Identify which cell holds the provided text, then report its [X, Y] central coordinate. 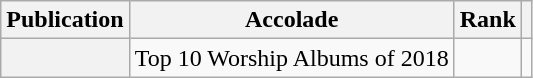
Rank [488, 20]
Top 10 Worship Albums of 2018 [292, 58]
Publication [65, 20]
Accolade [292, 20]
